Provide the (x, y) coordinate of the cell's center where the given text is located.  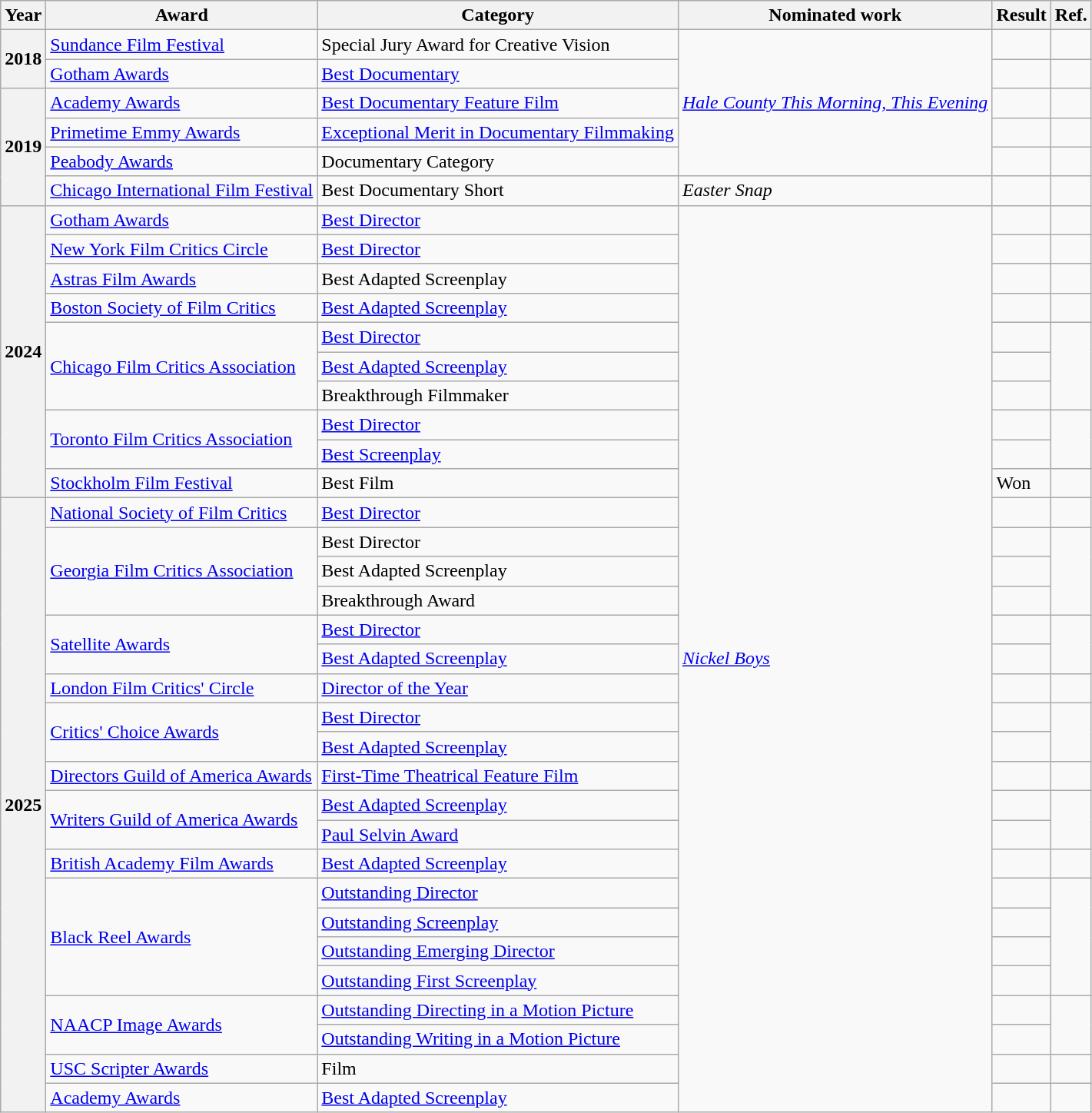
Black Reel Awards (181, 937)
Documentary Category (498, 161)
Outstanding Screenplay (498, 922)
Breakthrough Award (498, 600)
Film (498, 1068)
NAACP Image Awards (181, 1025)
Outstanding Director (498, 893)
Outstanding Emerging Director (498, 952)
Best Documentary (498, 74)
Award (181, 15)
Astras Film Awards (181, 278)
Ref. (1071, 15)
Outstanding Directing in a Motion Picture (498, 1010)
Hale County This Morning, This Evening (835, 103)
USC Scripter Awards (181, 1068)
Best Documentary Feature Film (498, 103)
Directors Guild of America Awards (181, 776)
Chicago International Film Festival (181, 191)
Sundance Film Festival (181, 45)
Stockholm Film Festival (181, 483)
Special Jury Award for Creative Vision (498, 45)
2024 (23, 352)
Nominated work (835, 15)
Breakthrough Filmmaker (498, 396)
2019 (23, 147)
Peabody Awards (181, 161)
Exceptional Merit in Documentary Filmmaking (498, 132)
Paul Selvin Award (498, 834)
Best Screenplay (498, 454)
New York Film Critics Circle (181, 249)
Result (1021, 15)
British Academy Film Awards (181, 864)
Georgia Film Critics Association (181, 571)
Won (1021, 483)
Director of the Year (498, 688)
Outstanding First Screenplay (498, 981)
London Film Critics' Circle (181, 688)
National Society of Film Critics (181, 513)
Year (23, 15)
Boston Society of Film Critics (181, 307)
Toronto Film Critics Association (181, 440)
Nickel Boys (835, 659)
Best Film (498, 483)
Chicago Film Critics Association (181, 366)
Outstanding Writing in a Motion Picture (498, 1039)
Best Documentary Short (498, 191)
Primetime Emmy Awards (181, 132)
Writers Guild of America Awards (181, 819)
Easter Snap (835, 191)
Critics' Choice Awards (181, 732)
Satellite Awards (181, 644)
2018 (23, 59)
2025 (23, 806)
First-Time Theatrical Feature Film (498, 776)
Category (498, 15)
